Locate the cell with the specified text and output its [x, y] center coordinate. 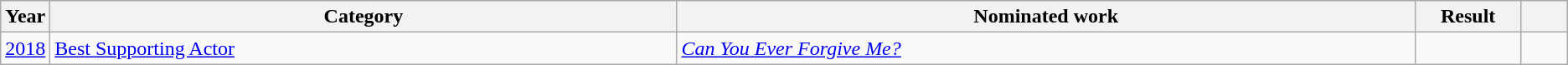
Result [1467, 17]
Can You Ever Forgive Me? [1045, 48]
Year [25, 17]
Best Supporting Actor [364, 48]
2018 [25, 48]
Nominated work [1045, 17]
Category [364, 17]
